Provide the (x, y) coordinate of the cell's center where the given text is located.  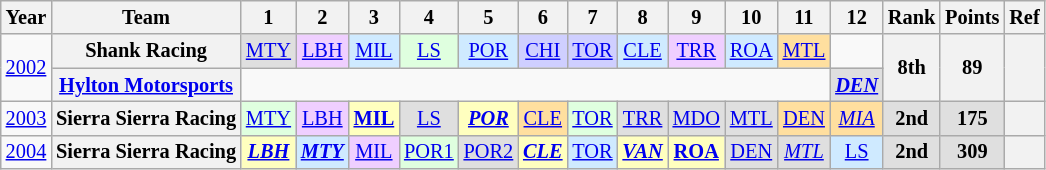
Points (972, 17)
11 (804, 17)
Ref (1024, 17)
Rank (912, 17)
VAN (643, 152)
4 (429, 17)
Hylton Motorsports (146, 85)
10 (752, 17)
12 (856, 17)
POR2 (489, 152)
1 (268, 17)
89 (972, 68)
8th (912, 68)
2004 (26, 152)
Team (146, 17)
POR1 (429, 152)
CHI (542, 51)
175 (972, 118)
8 (643, 17)
2 (322, 17)
MIA (856, 118)
2003 (26, 118)
2002 (26, 68)
5 (489, 17)
9 (696, 17)
309 (972, 152)
7 (592, 17)
MDO (696, 118)
3 (374, 17)
Shank Racing (146, 51)
6 (542, 17)
Year (26, 17)
